Return the (x, y) coordinate for the center point of the cell that contains the specified text.  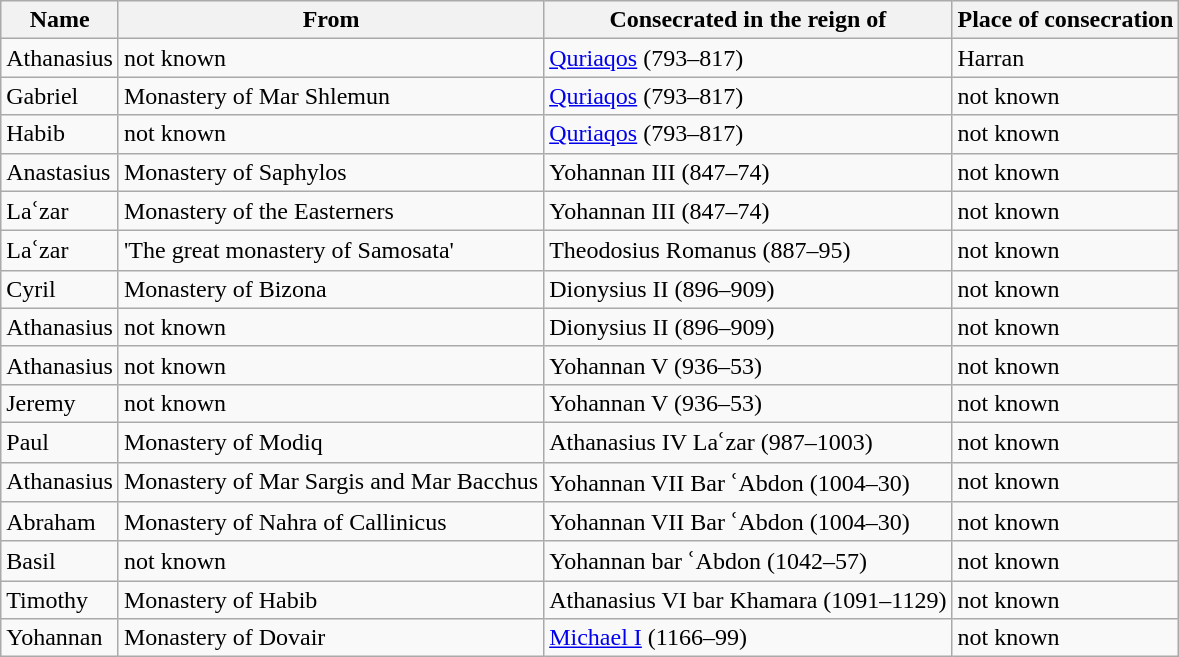
Paul (60, 442)
Yohannan bar ʿAbdon (1042–57) (748, 561)
Michael I (1166–99) (748, 638)
Harran (1066, 58)
From (330, 20)
Basil (60, 561)
Jeremy (60, 403)
Anastasius (60, 172)
Theodosius Romanus (887–95) (748, 251)
Monastery of Habib (330, 600)
Consecrated in the reign of (748, 20)
Habib (60, 134)
Name (60, 20)
'The great monastery of Samosata' (330, 251)
Athanasius IV Laʿzar (987–1003) (748, 442)
Monastery of Mar Shlemun (330, 96)
Monastery of Modiq (330, 442)
Cyril (60, 289)
Monastery of Bizona (330, 289)
Gabriel (60, 96)
Monastery of the Easterners (330, 211)
Monastery of Mar Sargis and Mar Bacchus (330, 482)
Timothy (60, 600)
Monastery of Dovair (330, 638)
Yohannan (60, 638)
Monastery of Nahra of Callinicus (330, 522)
Place of consecration (1066, 20)
Athanasius VI bar Khamara (1091–1129) (748, 600)
Abraham (60, 522)
Monastery of Saphylos (330, 172)
